Pinpoint the cell where the given text exists, returning its [X, Y] midpoint coordinate. 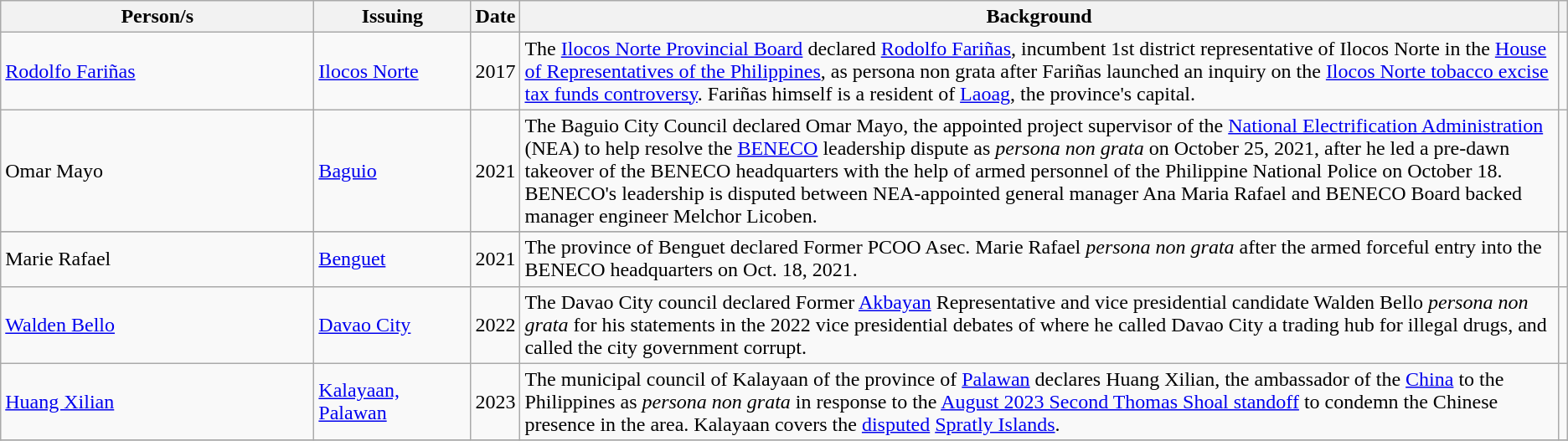
Huang Xilian [157, 402]
Davao City [392, 325]
Person/s [157, 17]
Date [496, 17]
Background [1039, 17]
Marie Rafael [157, 259]
2023 [496, 402]
Rodolfo Fariñas [157, 71]
Walden Bello [157, 325]
Baguio [392, 171]
Kalayaan, Palawan [392, 402]
2017 [496, 71]
Benguet [392, 259]
Issuing [392, 17]
2022 [496, 325]
Ilocos Norte [392, 71]
Omar Mayo [157, 171]
